Identify which cell holds the provided text, then report its [X, Y] central coordinate. 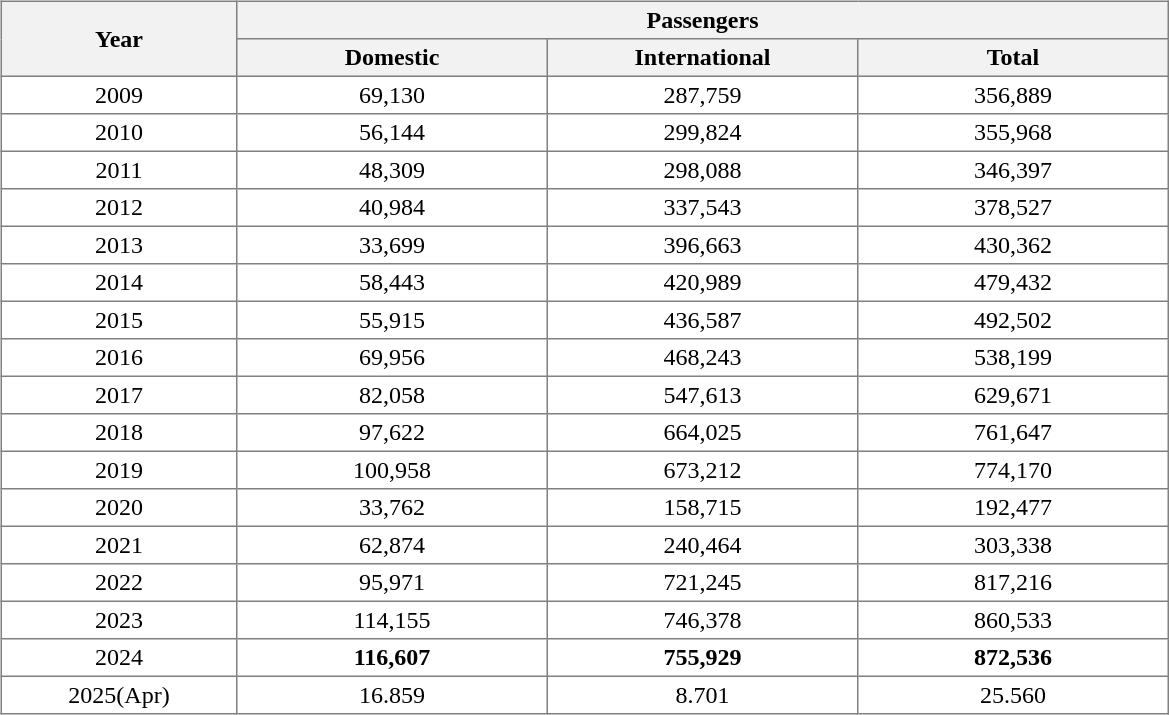
114,155 [392, 620]
Domestic [392, 58]
492,502 [1013, 320]
33,762 [392, 508]
8.701 [702, 695]
761,647 [1013, 433]
2010 [119, 133]
2011 [119, 170]
298,088 [702, 170]
2018 [119, 433]
2021 [119, 545]
774,170 [1013, 470]
287,759 [702, 95]
40,984 [392, 208]
755,929 [702, 658]
Year [119, 38]
240,464 [702, 545]
468,243 [702, 358]
872,536 [1013, 658]
69,130 [392, 95]
378,527 [1013, 208]
2014 [119, 283]
Total [1013, 58]
Passengers [703, 20]
629,671 [1013, 395]
817,216 [1013, 583]
2012 [119, 208]
2016 [119, 358]
396,663 [702, 245]
95,971 [392, 583]
82,058 [392, 395]
2017 [119, 395]
48,309 [392, 170]
62,874 [392, 545]
97,622 [392, 433]
2020 [119, 508]
746,378 [702, 620]
16.859 [392, 695]
860,533 [1013, 620]
420,989 [702, 283]
116,607 [392, 658]
2015 [119, 320]
673,212 [702, 470]
2013 [119, 245]
International [702, 58]
337,543 [702, 208]
355,968 [1013, 133]
33,699 [392, 245]
664,025 [702, 433]
430,362 [1013, 245]
192,477 [1013, 508]
479,432 [1013, 283]
303,338 [1013, 545]
2019 [119, 470]
2024 [119, 658]
158,715 [702, 508]
299,824 [702, 133]
69,956 [392, 358]
2022 [119, 583]
58,443 [392, 283]
436,587 [702, 320]
346,397 [1013, 170]
547,613 [702, 395]
356,889 [1013, 95]
56,144 [392, 133]
721,245 [702, 583]
2023 [119, 620]
538,199 [1013, 358]
100,958 [392, 470]
2009 [119, 95]
25.560 [1013, 695]
2025(Apr) [119, 695]
55,915 [392, 320]
